Pinpoint the cell where the given text exists, returning its [x, y] midpoint coordinate. 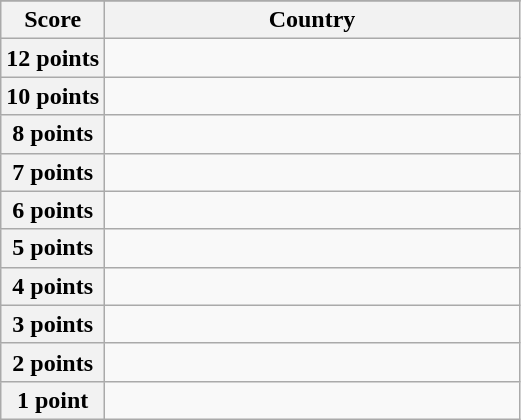
2 points [53, 362]
Country [312, 20]
3 points [53, 324]
6 points [53, 210]
10 points [53, 96]
1 point [53, 400]
4 points [53, 286]
5 points [53, 248]
8 points [53, 134]
Score [53, 20]
7 points [53, 172]
12 points [53, 58]
